Detect which cell encompasses the target text, then output its (x, y) center coordinate. 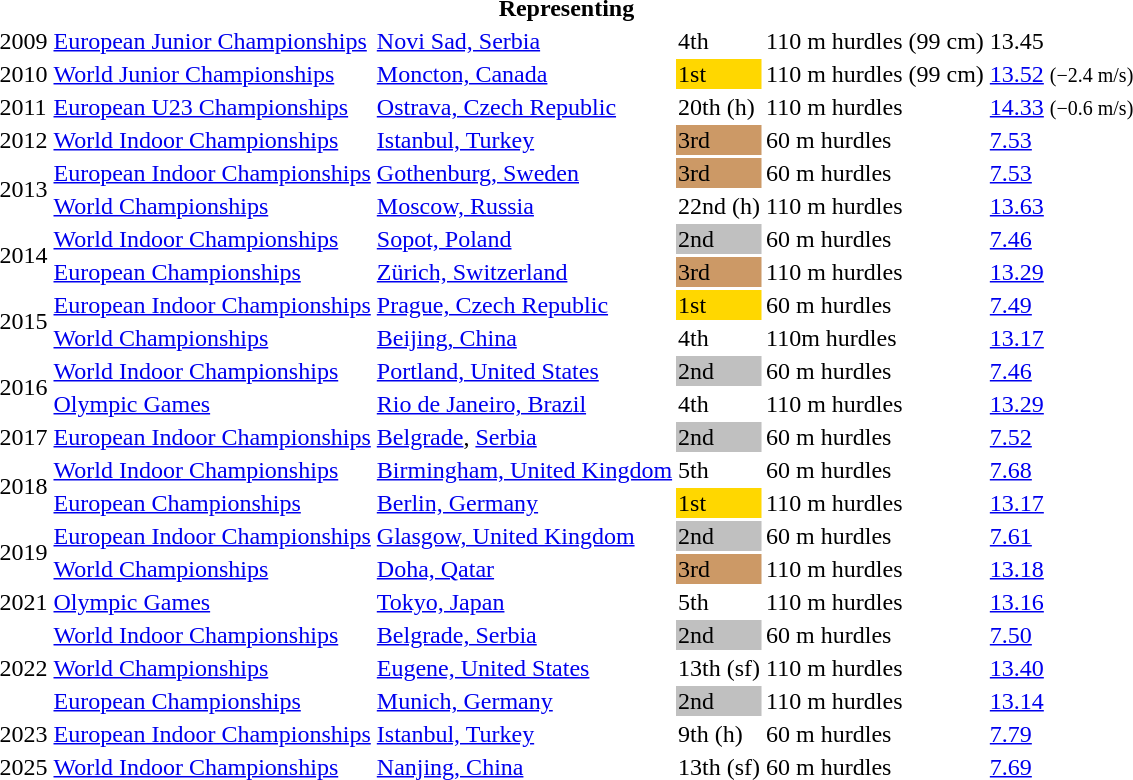
European Junior Championships (212, 41)
110m hurdles (876, 338)
Glasgow, United Kingdom (524, 536)
Rio de Janeiro, Brazil (524, 404)
Sopot, Poland (524, 239)
European U23 Championships (212, 107)
Birmingham, United Kingdom (524, 470)
Moncton, Canada (524, 74)
Ostrava, Czech Republic (524, 107)
Portland, United States (524, 371)
22nd (h) (720, 206)
Moscow, Russia (524, 206)
Prague, Czech Republic (524, 305)
Beijing, China (524, 338)
Gothenburg, Sweden (524, 173)
9th (h) (720, 734)
Eugene, United States (524, 668)
13th (sf) (720, 668)
Novi Sad, Serbia (524, 41)
20th (h) (720, 107)
Munich, Germany (524, 701)
Doha, Qatar (524, 569)
Tokyo, Japan (524, 602)
Zürich, Switzerland (524, 272)
Berlin, Germany (524, 503)
World Junior Championships (212, 74)
